Extract the (x, y) coordinate from the center of the cell holding the provided text.  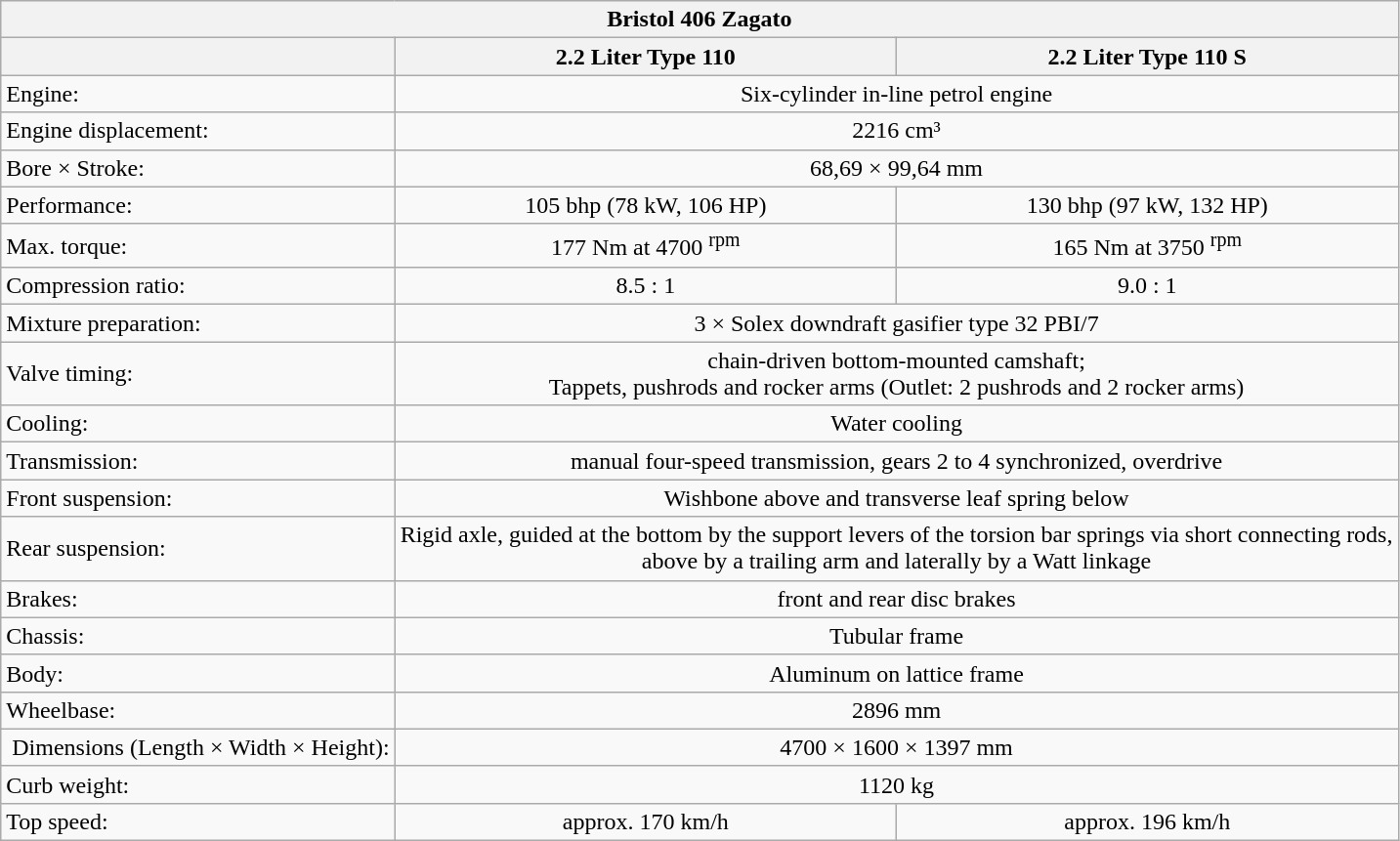
130 bhp (97 kW, 132 HP) (1147, 205)
Wheelbase: (197, 710)
Transmission: (197, 461)
Bore × Stroke: (197, 168)
Dimensions (Length × Width × Height): (197, 747)
2216 cm³ (897, 131)
Performance: (197, 205)
9.0 : 1 (1147, 286)
4700 × 1600 × 1397 mm (897, 747)
Body: (197, 673)
Engine displacement: (197, 131)
approx. 196 km/h (1147, 821)
manual four-speed transmission, gears 2 to 4 synchronized, overdrive (897, 461)
front and rear disc brakes (897, 599)
Mixture preparation: (197, 323)
Top speed: (197, 821)
Aluminum on lattice frame (897, 673)
Wishbone above and transverse leaf spring below (897, 498)
1120 kg (897, 784)
Engine: (197, 94)
Cooling: (197, 424)
2.2 Liter Type 110 S (1147, 57)
Six-cylinder in-line petrol engine (897, 94)
68,69 × 99,64 mm (897, 168)
2896 mm (897, 710)
8.5 : 1 (645, 286)
Rear suspension: (197, 549)
Brakes: (197, 599)
Max. torque: (197, 246)
Curb weight: (197, 784)
Valve timing: (197, 373)
Tubular frame (897, 636)
Front suspension: (197, 498)
2.2 Liter Type 110 (645, 57)
Compression ratio: (197, 286)
3 × Solex downdraft gasifier type 32 PBI/7 (897, 323)
chain-driven bottom-mounted camshaft;Tappets, pushrods and rocker arms (Outlet: 2 pushrods and 2 rocker arms) (897, 373)
approx. 170 km/h (645, 821)
177 Nm at 4700 rpm (645, 246)
Bristol 406 Zagato (700, 20)
Water cooling (897, 424)
165 Nm at 3750 rpm (1147, 246)
Chassis: (197, 636)
105 bhp (78 kW, 106 HP) (645, 205)
